For the text-containing cell, return its midpoint in [x, y] coordinate format. 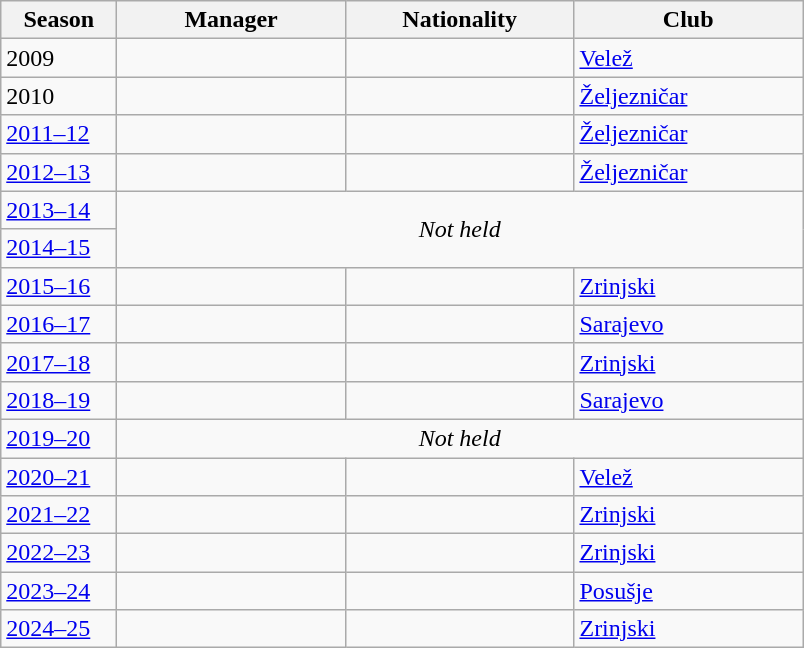
Posušje [688, 591]
2021–22 [59, 515]
2009 [59, 58]
2024–25 [59, 629]
2010 [59, 96]
2015–16 [59, 286]
2014–15 [59, 248]
2022–23 [59, 553]
2012–13 [59, 172]
2018–19 [59, 400]
2016–17 [59, 324]
2023–24 [59, 591]
2020–21 [59, 477]
Manager [232, 20]
2011–12 [59, 134]
Club [688, 20]
2013–14 [59, 210]
2019–20 [59, 438]
Season [59, 20]
Nationality [460, 20]
2017–18 [59, 362]
